Provide the (X, Y) coordinate of the cell's center where the given text is located.  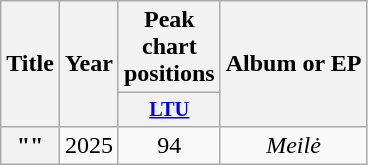
94 (169, 145)
2025 (88, 145)
Peak chart positions (169, 47)
Meilė (294, 145)
Title (30, 64)
Album or EP (294, 64)
Year (88, 64)
LTU (169, 110)
"" (30, 145)
